Provide the (x, y) coordinate of the cell's center where the given text is located.  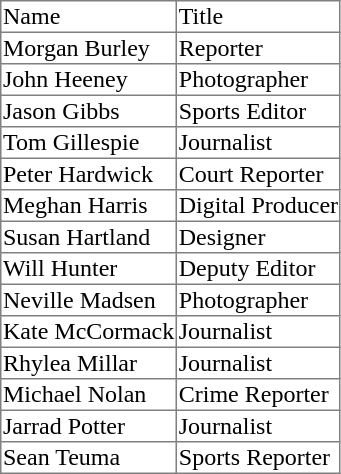
Michael Nolan (89, 395)
Sports Editor (259, 111)
Deputy Editor (259, 269)
Sean Teuma (89, 458)
Jarrad Potter (89, 426)
Title (259, 17)
Designer (259, 237)
Peter Hardwick (89, 174)
Reporter (259, 48)
Meghan Harris (89, 206)
Kate McCormack (89, 332)
Name (89, 17)
Susan Hartland (89, 237)
Morgan Burley (89, 48)
John Heeney (89, 80)
Sports Reporter (259, 458)
Neville Madsen (89, 300)
Jason Gibbs (89, 111)
Digital Producer (259, 206)
Rhylea Millar (89, 363)
Crime Reporter (259, 395)
Tom Gillespie (89, 143)
Court Reporter (259, 174)
Will Hunter (89, 269)
